Capture the cell that displays the provided text and extract its (x, y) central coordinate. 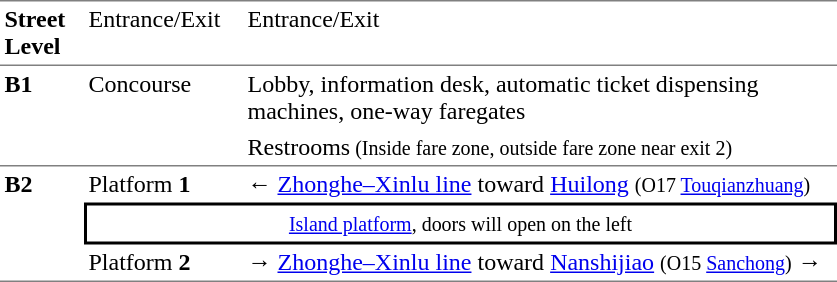
Platform 1 (164, 184)
Island platform, doors will open on the left (460, 223)
B1 (42, 116)
B2 (42, 224)
→ Zhonghe–Xinlu line toward Nanshijiao (O15 Sanchong) → (540, 263)
Concourse (164, 116)
Platform 2 (164, 263)
Street Level (42, 33)
Restrooms (Inside fare zone, outside fare zone near exit 2) (540, 148)
Lobby, information desk, automatic ticket dispensing machines, one-way faregates (540, 98)
← Zhonghe–Xinlu line toward Huilong (O17 Touqianzhuang) (540, 184)
